Capture the cell that displays the provided text and extract its [X, Y] central coordinate. 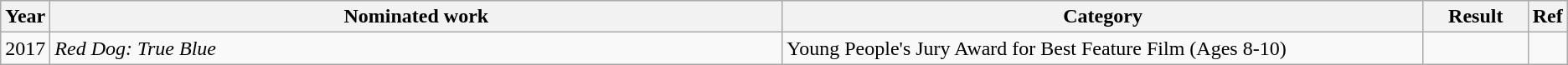
Nominated work [416, 17]
Young People's Jury Award for Best Feature Film (Ages 8-10) [1103, 48]
Ref [1548, 17]
Result [1476, 17]
2017 [25, 48]
Category [1103, 17]
Red Dog: True Blue [416, 48]
Year [25, 17]
